For the text-containing cell, return its midpoint in (X, Y) coordinate format. 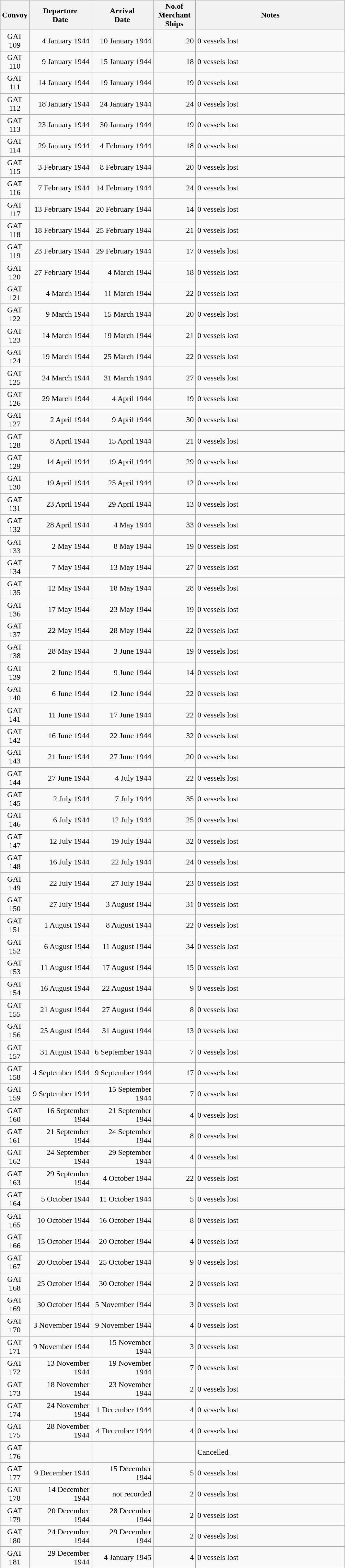
23 January 1944 (60, 125)
GAT 157 (15, 1052)
4 February 1944 (122, 146)
GAT 152 (15, 946)
4 January 1945 (122, 1557)
1 August 1944 (60, 925)
29 January 1944 (60, 146)
34 (174, 946)
14 April 1944 (60, 462)
14 February 1944 (122, 188)
19 November 1944 (122, 1368)
3 November 1944 (60, 1325)
GAT 121 (15, 293)
20 December 1944 (60, 1515)
3 June 1944 (122, 651)
4 July 1944 (122, 778)
4 May 1944 (122, 525)
GAT 112 (15, 104)
15 April 1944 (122, 441)
8 April 1944 (60, 441)
1 December 1944 (122, 1410)
6 June 1944 (60, 694)
GAT 180 (15, 1536)
29 (174, 462)
9 March 1944 (60, 315)
GAT 161 (15, 1136)
2 May 1944 (60, 546)
13 November 1944 (60, 1368)
GAT 151 (15, 925)
4 September 1944 (60, 1073)
not recorded (122, 1494)
4 October 1944 (122, 1178)
Cancelled (270, 1452)
24 March 1944 (60, 378)
ArrivalDate (122, 15)
15 October 1944 (60, 1241)
28 (174, 588)
2 June 1944 (60, 673)
15 November 1944 (122, 1347)
22 August 1944 (122, 989)
GAT 162 (15, 1157)
GAT 156 (15, 1031)
17 May 1944 (60, 609)
18 February 1944 (60, 230)
GAT 142 (15, 736)
GAT 125 (15, 378)
GAT 135 (15, 588)
GAT 163 (15, 1178)
12 June 1944 (122, 694)
No.of Merchant Ships (174, 15)
23 (174, 883)
5 November 1944 (122, 1305)
29 April 1944 (122, 504)
GAT 118 (15, 230)
GAT 176 (15, 1452)
GAT 111 (15, 83)
16 June 1944 (60, 736)
GAT 119 (15, 251)
3 August 1944 (122, 904)
11 October 1944 (122, 1199)
GAT 129 (15, 462)
GAT 143 (15, 757)
GAT 109 (15, 41)
21 August 1944 (60, 1010)
6 July 1944 (60, 820)
16 September 1944 (60, 1115)
4 April 1944 (122, 399)
GAT 122 (15, 315)
7 February 1944 (60, 188)
14 December 1944 (60, 1494)
15 December 1944 (122, 1473)
GAT 160 (15, 1115)
GAT 164 (15, 1199)
GAT 128 (15, 441)
20 February 1944 (122, 209)
16 August 1944 (60, 989)
GAT 120 (15, 272)
15 September 1944 (122, 1094)
GAT 170 (15, 1325)
2 April 1944 (60, 420)
GAT 174 (15, 1410)
GAT 145 (15, 799)
GAT 169 (15, 1305)
6 August 1944 (60, 946)
GAT 132 (15, 525)
14 March 1944 (60, 335)
GAT 123 (15, 335)
22 June 1944 (122, 736)
27 February 1944 (60, 272)
GAT 177 (15, 1473)
GAT 137 (15, 631)
16 October 1944 (122, 1220)
GAT 130 (15, 483)
17 June 1944 (122, 715)
14 January 1944 (60, 83)
GAT 131 (15, 504)
GAT 154 (15, 989)
25 February 1944 (122, 230)
8 May 1944 (122, 546)
DepartureDate (60, 15)
GAT 133 (15, 546)
13 May 1944 (122, 567)
GAT 181 (15, 1557)
18 January 1944 (60, 104)
Convoy (15, 15)
35 (174, 799)
23 April 1944 (60, 504)
7 May 1944 (60, 567)
10 October 1944 (60, 1220)
12 May 1944 (60, 588)
8 February 1944 (122, 167)
10 January 1944 (122, 41)
28 November 1944 (60, 1431)
31 March 1944 (122, 378)
3 February 1944 (60, 167)
GAT 139 (15, 673)
27 August 1944 (122, 1010)
9 June 1944 (122, 673)
12 (174, 483)
GAT 149 (15, 883)
GAT 168 (15, 1283)
19 July 1944 (122, 841)
29 February 1944 (122, 251)
4 January 1944 (60, 41)
15 (174, 967)
16 July 1944 (60, 862)
2 July 1944 (60, 799)
GAT 167 (15, 1262)
11 March 1944 (122, 293)
GAT 150 (15, 904)
6 September 1944 (122, 1052)
GAT 116 (15, 188)
11 June 1944 (60, 715)
15 January 1944 (122, 62)
GAT 165 (15, 1220)
GAT 148 (15, 862)
23 February 1944 (60, 251)
GAT 124 (15, 357)
25 (174, 820)
28 December 1944 (122, 1515)
GAT 158 (15, 1073)
15 March 1944 (122, 315)
GAT 159 (15, 1094)
GAT 110 (15, 62)
13 February 1944 (60, 209)
GAT 136 (15, 609)
GAT 117 (15, 209)
18 November 1944 (60, 1389)
GAT 178 (15, 1494)
GAT 127 (15, 420)
23 May 1944 (122, 609)
30 (174, 420)
9 December 1944 (60, 1473)
9 January 1944 (60, 62)
29 March 1944 (60, 399)
GAT 175 (15, 1431)
28 April 1944 (60, 525)
GAT 171 (15, 1347)
GAT 141 (15, 715)
GAT 140 (15, 694)
GAT 179 (15, 1515)
24 January 1944 (122, 104)
18 May 1944 (122, 588)
GAT 166 (15, 1241)
5 October 1944 (60, 1199)
25 March 1944 (122, 357)
8 August 1944 (122, 925)
GAT 138 (15, 651)
33 (174, 525)
23 November 1944 (122, 1389)
GAT 153 (15, 967)
7 July 1944 (122, 799)
24 December 1944 (60, 1536)
4 December 1944 (122, 1431)
17 August 1944 (122, 967)
GAT 126 (15, 399)
30 January 1944 (122, 125)
GAT 172 (15, 1368)
GAT 134 (15, 567)
GAT 115 (15, 167)
9 April 1944 (122, 420)
Notes (270, 15)
24 November 1944 (60, 1410)
GAT 155 (15, 1010)
21 June 1944 (60, 757)
GAT 146 (15, 820)
GAT 144 (15, 778)
22 May 1944 (60, 631)
GAT 113 (15, 125)
GAT 114 (15, 146)
GAT 173 (15, 1389)
31 (174, 904)
GAT 147 (15, 841)
19 January 1944 (122, 83)
25 August 1944 (60, 1031)
25 April 1944 (122, 483)
